Scan for the cell matching the given text and deliver its (X, Y) coordinate at center. 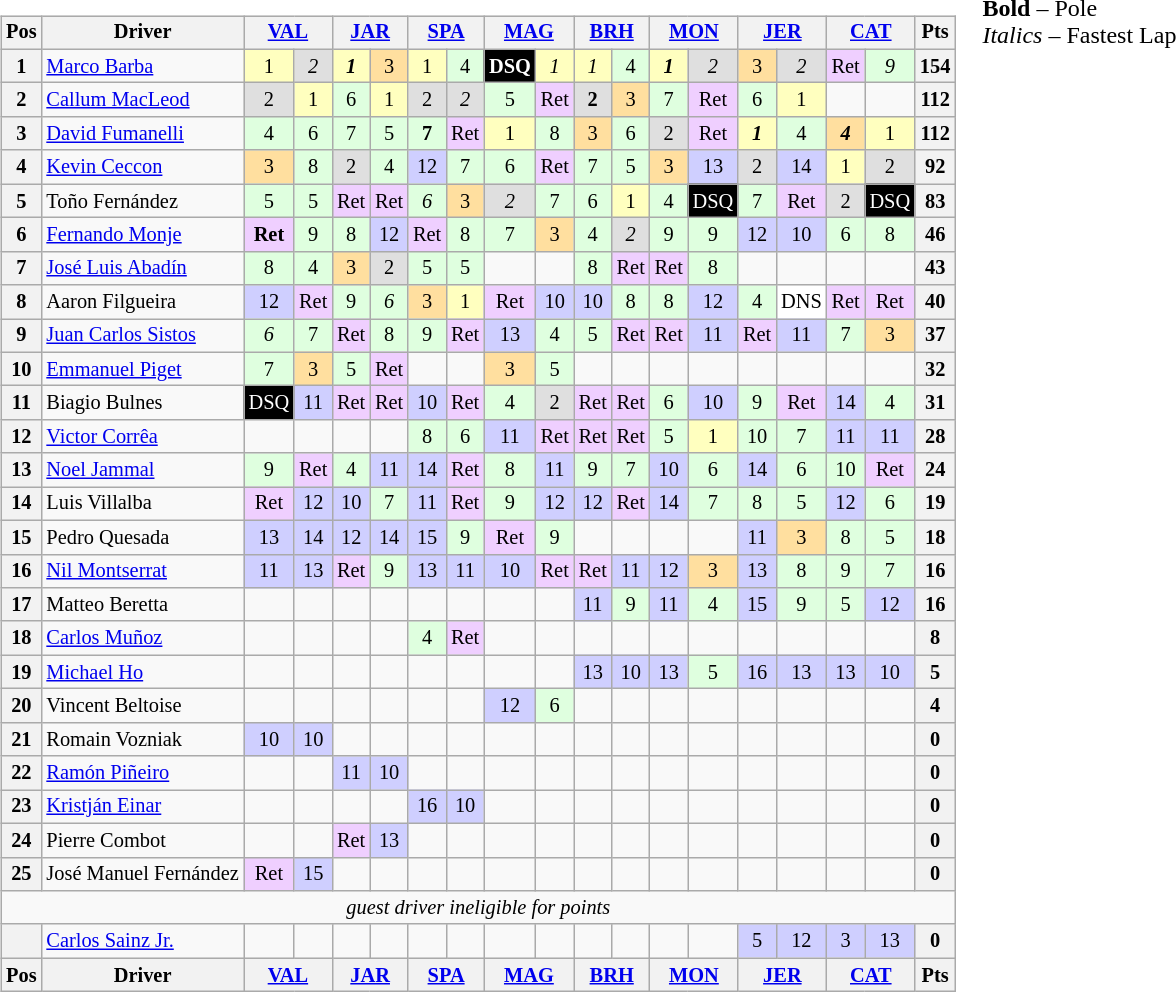
20 (21, 706)
Matteo Beretta (142, 605)
Marco Barba (142, 66)
Callum MacLeod (142, 100)
Juan Carlos Sistos (142, 336)
Nil Montserrat (142, 571)
23 (21, 807)
guest driver ineligible for points (478, 908)
28 (935, 437)
Aaron Filgueira (142, 302)
40 (935, 302)
22 (21, 773)
Romain Vozniak (142, 739)
31 (935, 403)
Michael Ho (142, 672)
Toño Fernández (142, 201)
Carlos Muñoz (142, 638)
46 (935, 235)
Carlos Sainz Jr. (142, 941)
Vincent Beltoise (142, 706)
43 (935, 268)
17 (21, 605)
32 (935, 369)
Biagio Bulnes (142, 403)
Ramón Piñeiro (142, 773)
83 (935, 201)
25 (21, 874)
Fernando Monje (142, 235)
92 (935, 167)
21 (21, 739)
José Luis Abadín (142, 268)
Emmanuel Piget (142, 369)
David Fumanelli (142, 134)
DNS (801, 302)
Noel Jammal (142, 470)
37 (935, 336)
Pedro Quesada (142, 537)
José Manuel Fernández (142, 874)
154 (935, 66)
Luis Villalba (142, 504)
Pierre Combot (142, 840)
Kristján Einar (142, 807)
Victor Corrêa (142, 437)
Kevin Ceccon (142, 167)
